Return [x, y] of the center of cell containing provided text 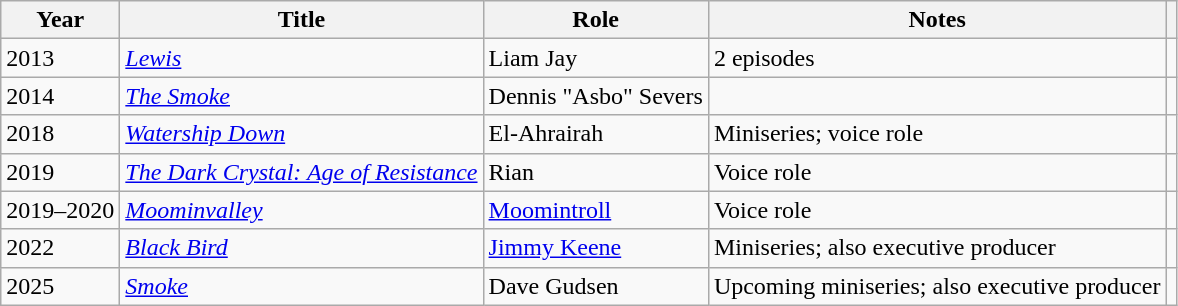
El-Ahrairah [596, 134]
Smoke [302, 286]
The Dark Crystal: Age of Resistance [302, 172]
Title [302, 20]
2 episodes [937, 58]
2014 [60, 96]
Upcoming miniseries; also executive producer [937, 286]
2025 [60, 286]
The Smoke [302, 96]
Lewis [302, 58]
2019 [60, 172]
Notes [937, 20]
Dave Gudsen [596, 286]
Liam Jay [596, 58]
Role [596, 20]
2018 [60, 134]
Rian [596, 172]
2013 [60, 58]
Dennis "Asbo" Severs [596, 96]
Miniseries; voice role [937, 134]
Black Bird [302, 248]
2022 [60, 248]
Miniseries; also executive producer [937, 248]
Moominvalley [302, 210]
Jimmy Keene [596, 248]
Moomintroll [596, 210]
Watership Down [302, 134]
Year [60, 20]
2019–2020 [60, 210]
